Identify which cell holds the provided text, then report its [x, y] central coordinate. 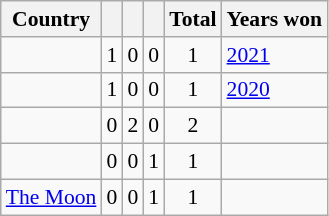
Country [52, 19]
2020 [274, 90]
The Moon [52, 197]
Total [192, 19]
Years won [274, 19]
2021 [274, 54]
